For the text-containing cell, return its midpoint in (X, Y) coordinate format. 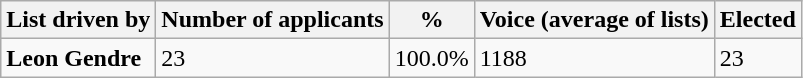
Number of applicants (272, 20)
Leon Gendre (78, 58)
% (432, 20)
1188 (594, 58)
Voice (average of lists) (594, 20)
Elected (758, 20)
List driven by (78, 20)
100.0% (432, 58)
